Output the [X, Y] coordinate of the center of the cell containing the given text.  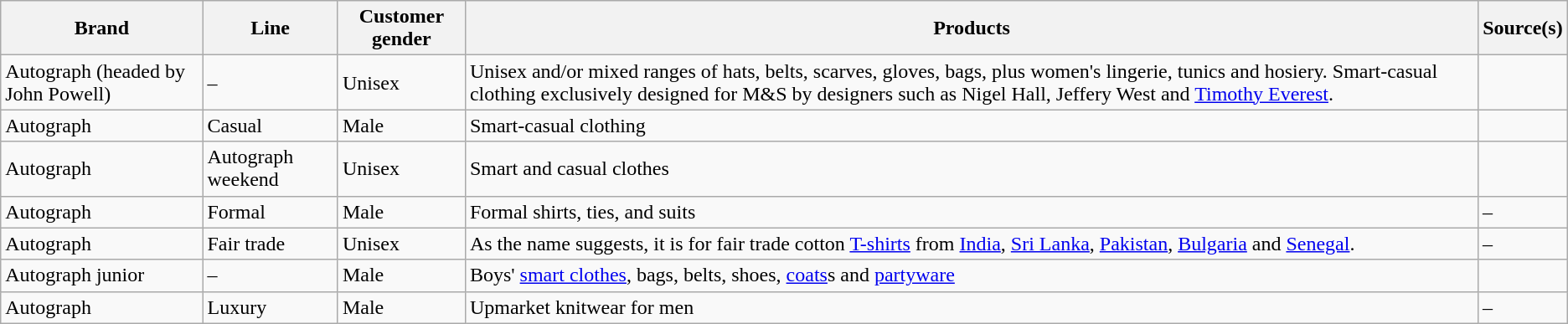
Autograph junior [102, 275]
Source(s) [1523, 28]
Autograph weekend [270, 169]
Fair trade [270, 244]
Brand [102, 28]
Smart-casual clothing [972, 126]
Line [270, 28]
As the name suggests, it is for fair trade cotton T-shirts from India, Sri Lanka, Pakistan, Bulgaria and Senegal. [972, 244]
Upmarket knitwear for men [972, 307]
Boys' smart clothes, bags, belts, shoes, coatss and partyware [972, 275]
Formal shirts, ties, and suits [972, 212]
Smart and casual clothes [972, 169]
Formal [270, 212]
Casual [270, 126]
Autograph (headed by John Powell) [102, 82]
Luxury [270, 307]
Products [972, 28]
Customer gender [401, 28]
